Detect which cell encompasses the target text, then output its (x, y) center coordinate. 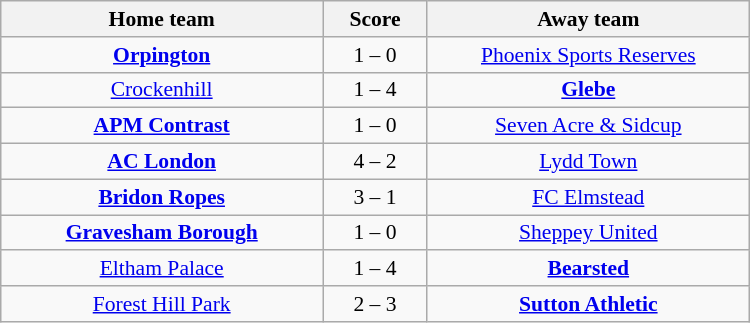
Lydd Town (588, 162)
Orpington (162, 55)
Sheppey United (588, 233)
Home team (162, 19)
Away team (588, 19)
Bearsted (588, 269)
Seven Acre & Sidcup (588, 126)
4 – 2 (376, 162)
Phoenix Sports Reserves (588, 55)
Glebe (588, 90)
FC Elmstead (588, 197)
Score (376, 19)
Forest Hill Park (162, 304)
Gravesham Borough (162, 233)
APM Contrast (162, 126)
Eltham Palace (162, 269)
Sutton Athletic (588, 304)
2 – 3 (376, 304)
Bridon Ropes (162, 197)
Crockenhill (162, 90)
AC London (162, 162)
3 – 1 (376, 197)
